Provide the [x, y] coordinate of the cell's center where the given text is located.  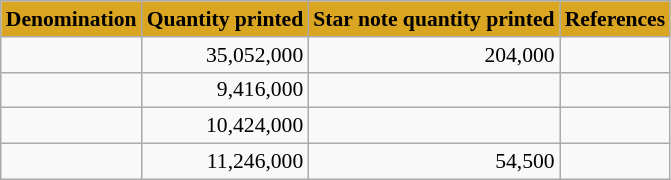
Star note quantity printed [434, 19]
Quantity printed [226, 19]
11,246,000 [226, 162]
References [615, 19]
10,424,000 [226, 126]
54,500 [434, 162]
35,052,000 [226, 55]
9,416,000 [226, 90]
Denomination [72, 19]
204,000 [434, 55]
